Detect which cell encompasses the target text, then output its (x, y) center coordinate. 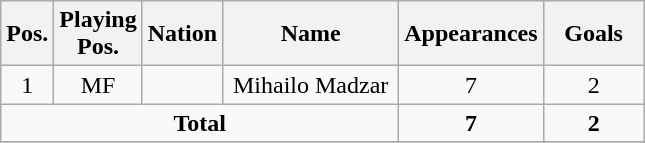
Name (311, 34)
Playing Pos. (98, 34)
Appearances (471, 34)
Pos. (28, 34)
Total (200, 123)
MF (98, 85)
Goals (594, 34)
1 (28, 85)
Mihailo Madzar (311, 85)
Nation (182, 34)
